Output the [X, Y] coordinate of the center of the cell containing the given text.  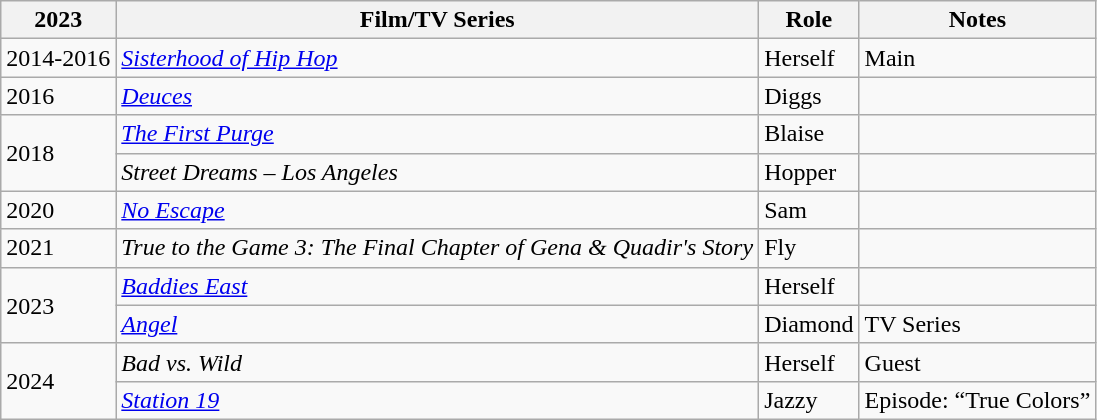
Blaise [809, 134]
Diggs [809, 96]
Hopper [809, 172]
2014-2016 [58, 58]
Deuces [438, 96]
True to the Game 3: The Final Chapter of Gena & Quadir's Story [438, 248]
Film/TV Series [438, 20]
2021 [58, 248]
Episode: “True Colors” [978, 400]
Sisterhood of Hip Hop [438, 58]
No Escape [438, 210]
2020 [58, 210]
Guest [978, 362]
Sam [809, 210]
Main [978, 58]
Diamond [809, 324]
Notes [978, 20]
2016 [58, 96]
The First Purge [438, 134]
TV Series [978, 324]
Street Dreams – Los Angeles [438, 172]
Baddies East [438, 286]
Jazzy [809, 400]
Angel [438, 324]
Bad vs. Wild [438, 362]
Fly [809, 248]
2024 [58, 381]
2018 [58, 153]
Station 19 [438, 400]
Role [809, 20]
